Provide the (X, Y) coordinate of the cell's center where the given text is located.  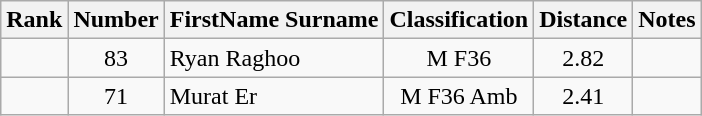
Number (116, 20)
Rank (34, 20)
2.82 (584, 58)
M F36 Amb (459, 96)
FirstName Surname (274, 20)
Notes (667, 20)
2.41 (584, 96)
Classification (459, 20)
Murat Er (274, 96)
Distance (584, 20)
M F36 (459, 58)
Ryan Raghoo (274, 58)
83 (116, 58)
71 (116, 96)
